From the cell containing the given text, extract its center point as (x, y) coordinate. 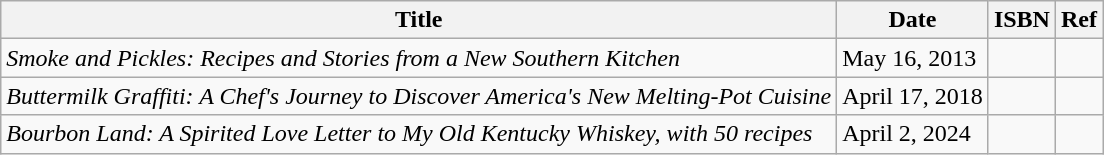
Title (419, 20)
Bourbon Land: A Spirited Love Letter to My Old Kentucky Whiskey, with 50 recipes (419, 134)
April 2, 2024 (913, 134)
Buttermilk Graffiti: A Chef's Journey to Discover America's New Melting-Pot Cuisine (419, 96)
ISBN (1022, 20)
Ref (1078, 20)
April 17, 2018 (913, 96)
May 16, 2013 (913, 58)
Date (913, 20)
Smoke and Pickles: Recipes and Stories from a New Southern Kitchen (419, 58)
